Capture the cell that displays the provided text and extract its (X, Y) central coordinate. 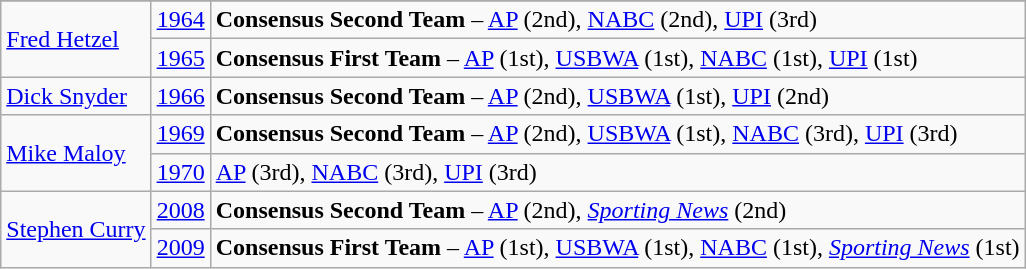
2008 (180, 210)
1966 (180, 96)
2009 (180, 248)
Dick Snyder (76, 96)
Consensus First Team – AP (1st), USBWA (1st), NABC (1st), Sporting News (1st) (618, 248)
Consensus Second Team – AP (2nd), USBWA (1st), NABC (3rd), UPI (3rd) (618, 134)
1965 (180, 58)
Consensus Second Team – AP (2nd), Sporting News (2nd) (618, 210)
1970 (180, 172)
1969 (180, 134)
Stephen Curry (76, 229)
AP (3rd), NABC (3rd), UPI (3rd) (618, 172)
1964 (180, 20)
Consensus First Team – AP (1st), USBWA (1st), NABC (1st), UPI (1st) (618, 58)
Consensus Second Team – AP (2nd), USBWA (1st), UPI (2nd) (618, 96)
Consensus Second Team – AP (2nd), NABC (2nd), UPI (3rd) (618, 20)
Mike Maloy (76, 153)
Fred Hetzel (76, 39)
